Pinpoint the cell where the given text exists, returning its (X, Y) midpoint coordinate. 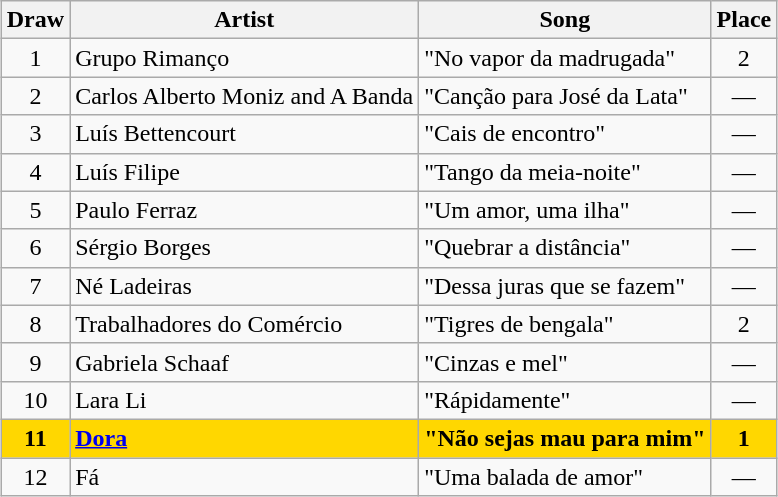
Né Ladeiras (244, 286)
Artist (244, 20)
6 (35, 248)
Draw (35, 20)
11 (35, 438)
"Tigres de bengala" (565, 324)
Place (744, 20)
8 (35, 324)
Fá (244, 477)
"Dessa juras que se fazem" (565, 286)
4 (35, 172)
"No vapor da madrugada" (565, 58)
Luís Filipe (244, 172)
Paulo Ferraz (244, 210)
10 (35, 400)
"Um amor, uma ilha" (565, 210)
"Cais de encontro" (565, 134)
Dora (244, 438)
"Canção para José da Lata" (565, 96)
Grupo Rimanço (244, 58)
Gabriela Schaaf (244, 362)
"Rápidamente" (565, 400)
"Não sejas mau para mim" (565, 438)
"Uma balada de amor" (565, 477)
7 (35, 286)
Luís Bettencourt (244, 134)
"Quebrar a distância" (565, 248)
"Tango da meia-noite" (565, 172)
3 (35, 134)
"Cinzas e mel" (565, 362)
12 (35, 477)
5 (35, 210)
Lara Li (244, 400)
Sérgio Borges (244, 248)
Song (565, 20)
Carlos Alberto Moniz and A Banda (244, 96)
Trabalhadores do Comércio (244, 324)
9 (35, 362)
